Capture the cell that displays the provided text and extract its [x, y] central coordinate. 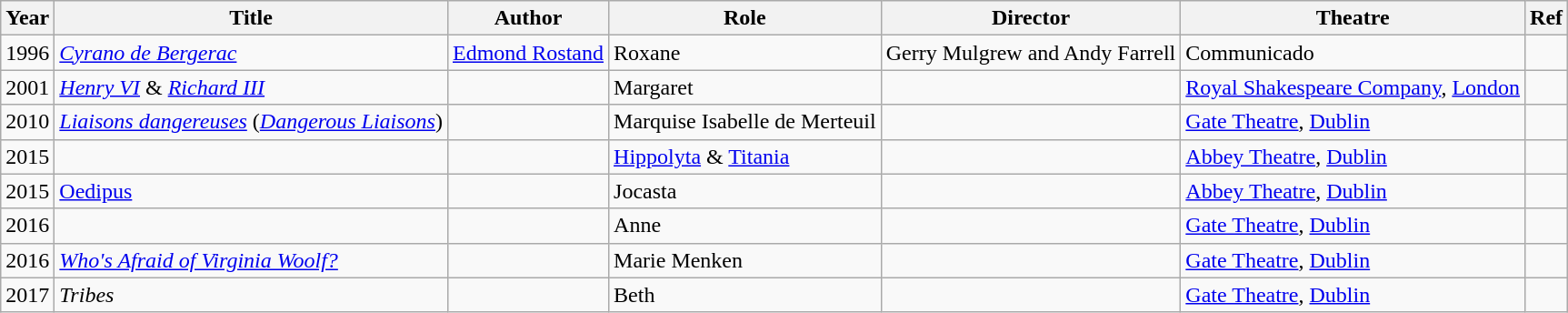
Theatre [1353, 18]
Liaisons dangereuses (Dangerous Liaisons) [251, 122]
Role [745, 18]
Royal Shakespeare Company, London [1353, 87]
Henry VI & Richard III [251, 87]
Year [27, 18]
Marquise Isabelle de Merteuil [745, 122]
Roxane [745, 53]
Title [251, 18]
Edmond Rostand [527, 53]
2001 [27, 87]
Author [527, 18]
2010 [27, 122]
1996 [27, 53]
Margaret [745, 87]
Tribes [251, 295]
Jocasta [745, 191]
Marie Menken [745, 260]
Gerry Mulgrew and Andy Farrell [1031, 53]
Director [1031, 18]
Anne [745, 226]
Who's Afraid of Virginia Woolf? [251, 260]
Ref [1547, 18]
Communicado [1353, 53]
Hippolyta & Titania [745, 156]
2017 [27, 295]
Beth [745, 295]
Cyrano de Bergerac [251, 53]
Oedipus [251, 191]
